Search for the cell housing the specified text and yield its (x, y) center coordinate. 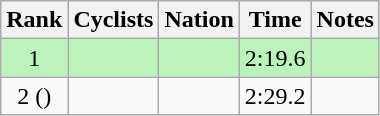
Rank (34, 20)
1 (34, 58)
Time (275, 20)
2:19.6 (275, 58)
Notes (345, 20)
2 () (34, 96)
2:29.2 (275, 96)
Nation (199, 20)
Cyclists (114, 20)
